Find where the given text appears and provide that cell's center as (x, y) coordinate. 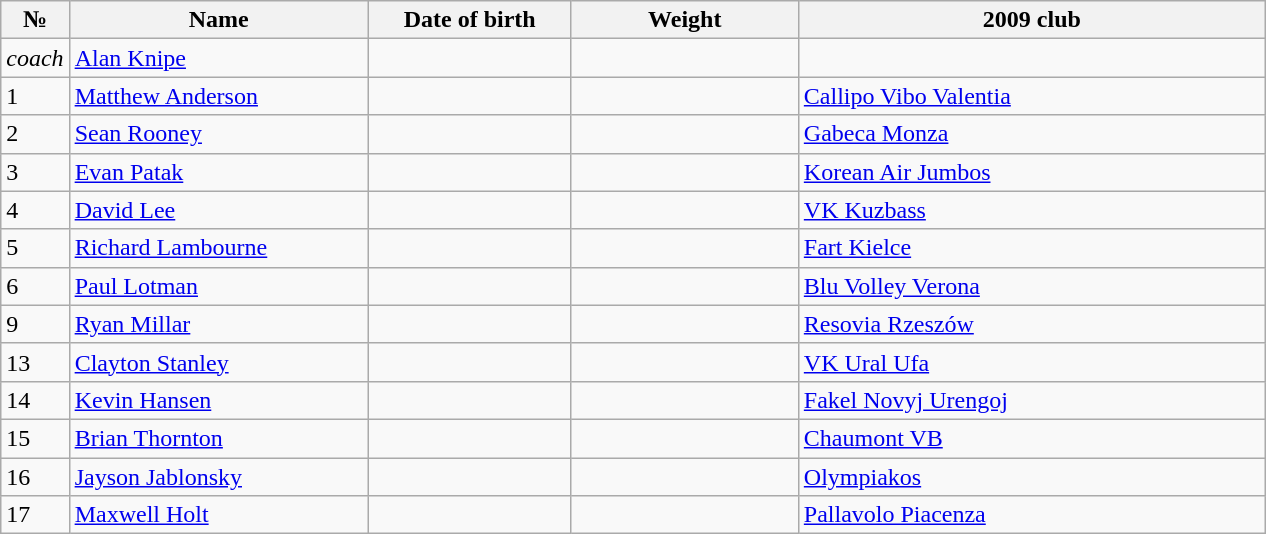
Jayson Jablonsky (218, 477)
Richard Lambourne (218, 248)
Blu Volley Verona (1032, 286)
3 (35, 172)
№ (35, 20)
17 (35, 515)
Weight (684, 20)
5 (35, 248)
Brian Thornton (218, 438)
Matthew Anderson (218, 96)
Maxwell Holt (218, 515)
Callipo Vibo Valentia (1032, 96)
VK Kuzbass (1032, 210)
Sean Rooney (218, 134)
Resovia Rzeszów (1032, 324)
14 (35, 400)
16 (35, 477)
Pallavolo Piacenza (1032, 515)
9 (35, 324)
1 (35, 96)
2009 club (1032, 20)
Name (218, 20)
VK Ural Ufa (1032, 362)
coach (35, 58)
Alan Knipe (218, 58)
Evan Patak (218, 172)
Paul Lotman (218, 286)
David Lee (218, 210)
Olympiakos (1032, 477)
15 (35, 438)
Ryan Millar (218, 324)
6 (35, 286)
Korean Air Jumbos (1032, 172)
Date of birth (470, 20)
Chaumont VB (1032, 438)
2 (35, 134)
Clayton Stanley (218, 362)
Fakel Novyj Urengoj (1032, 400)
Fart Kielce (1032, 248)
4 (35, 210)
Gabeca Monza (1032, 134)
13 (35, 362)
Kevin Hansen (218, 400)
